Extract the [x, y] coordinate from the center of the cell holding the provided text.  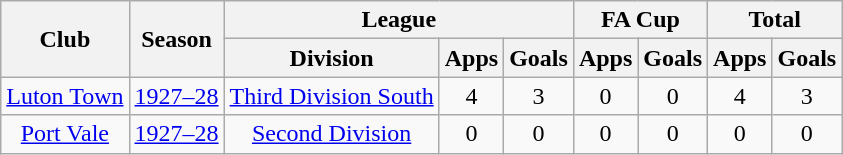
Third Division South [332, 96]
Luton Town [65, 96]
League [398, 20]
Port Vale [65, 134]
Division [332, 58]
Second Division [332, 134]
FA Cup [640, 20]
Season [176, 39]
Club [65, 39]
Total [775, 20]
